Pinpoint the cell where the given text exists, returning its (X, Y) midpoint coordinate. 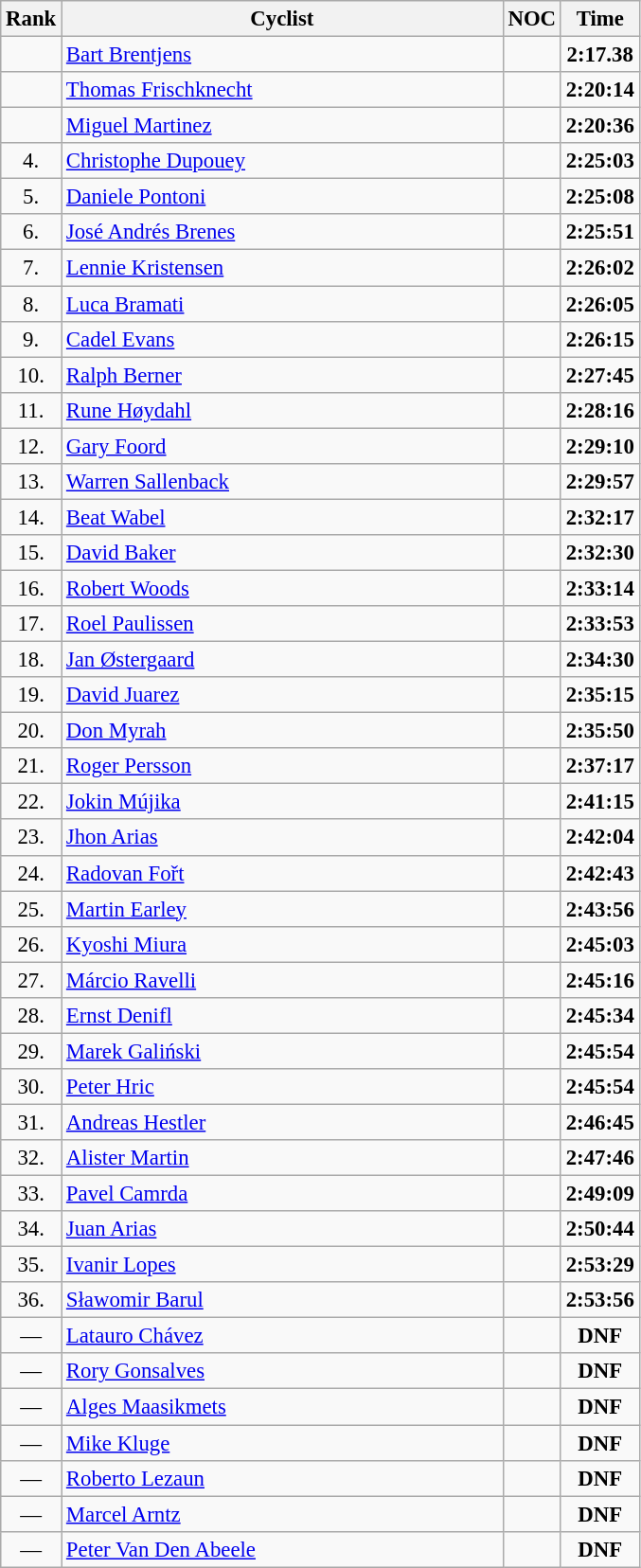
4. (31, 161)
Alges Maasikmets (282, 1407)
28. (31, 1016)
2:25:03 (600, 161)
Cadel Evans (282, 339)
Sławomir Barul (282, 1300)
José Andrés Brenes (282, 232)
2:26:05 (600, 304)
2:45:16 (600, 980)
2:32:17 (600, 517)
2:32:30 (600, 553)
22. (31, 802)
Time (600, 19)
21. (31, 766)
20. (31, 731)
Daniele Pontoni (282, 197)
2:35:15 (600, 695)
2:53:29 (600, 1265)
Jhon Arias (282, 838)
2:33:14 (600, 588)
2:42:43 (600, 873)
2:42:04 (600, 838)
Márcio Ravelli (282, 980)
27. (31, 980)
19. (31, 695)
2:41:15 (600, 802)
36. (31, 1300)
2:25:08 (600, 197)
Kyoshi Miura (282, 944)
Gary Foord (282, 446)
Peter Van Den Abeele (282, 1549)
2:45:34 (600, 1016)
Jokin Mújika (282, 802)
Warren Sallenback (282, 482)
2:49:09 (600, 1194)
2:35:50 (600, 731)
Pavel Camrda (282, 1194)
NOC (532, 19)
33. (31, 1194)
18. (31, 660)
Roberto Lezaun (282, 1478)
7. (31, 268)
2:20:14 (600, 90)
31. (31, 1122)
Alister Martin (282, 1158)
12. (31, 446)
2:34:30 (600, 660)
Rune Høydahl (282, 410)
Roger Persson (282, 766)
2:26:02 (600, 268)
2:28:16 (600, 410)
5. (31, 197)
Radovan Fořt (282, 873)
13. (31, 482)
2:43:56 (600, 909)
Miguel Martinez (282, 126)
9. (31, 339)
Ralph Berner (282, 375)
Rank (31, 19)
2:37:17 (600, 766)
Rory Gonsalves (282, 1372)
Ernst Denifl (282, 1016)
Juan Arias (282, 1229)
8. (31, 304)
11. (31, 410)
Lennie Kristensen (282, 268)
Marek Galiński (282, 1051)
2:17.38 (600, 55)
23. (31, 838)
17. (31, 624)
Ivanir Lopes (282, 1265)
2:27:45 (600, 375)
2:26:15 (600, 339)
14. (31, 517)
2:50:44 (600, 1229)
Latauro Chávez (282, 1336)
Jan Østergaard (282, 660)
26. (31, 944)
Don Myrah (282, 731)
24. (31, 873)
35. (31, 1265)
Martin Earley (282, 909)
Roel Paulissen (282, 624)
Bart Brentjens (282, 55)
David Juarez (282, 695)
29. (31, 1051)
2:29:10 (600, 446)
2:29:57 (600, 482)
Thomas Frischknecht (282, 90)
Peter Hric (282, 1087)
2:53:56 (600, 1300)
Cyclist (282, 19)
32. (31, 1158)
Andreas Hestler (282, 1122)
2:46:45 (600, 1122)
25. (31, 909)
2:33:53 (600, 624)
16. (31, 588)
34. (31, 1229)
6. (31, 232)
Beat Wabel (282, 517)
15. (31, 553)
David Baker (282, 553)
Christophe Dupouey (282, 161)
2:25:51 (600, 232)
30. (31, 1087)
Robert Woods (282, 588)
2:47:46 (600, 1158)
2:20:36 (600, 126)
2:45:03 (600, 944)
Mike Kluge (282, 1443)
Luca Bramati (282, 304)
10. (31, 375)
Marcel Arntz (282, 1514)
